From the cell containing the given text, extract its center point as [x, y] coordinate. 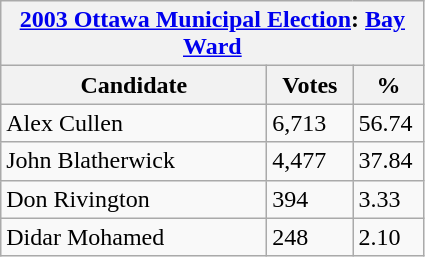
2003 Ottawa Municipal Election: Bay Ward [212, 34]
Didar Mohamed [134, 237]
248 [310, 237]
Votes [310, 85]
37.84 [388, 161]
Alex Cullen [134, 123]
4,477 [310, 161]
Candidate [134, 85]
Don Rivington [134, 199]
394 [310, 199]
% [388, 85]
2.10 [388, 237]
6,713 [310, 123]
3.33 [388, 199]
56.74 [388, 123]
John Blatherwick [134, 161]
